From the cell containing the given text, extract its center point as [x, y] coordinate. 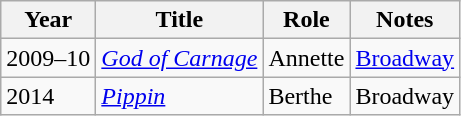
Role [306, 20]
Notes [405, 20]
2009–10 [48, 58]
God of Carnage [180, 58]
Title [180, 20]
Annette [306, 58]
Pippin [180, 96]
2014 [48, 96]
Berthe [306, 96]
Year [48, 20]
